Extract the [X, Y] coordinate from the center of the cell holding the provided text.  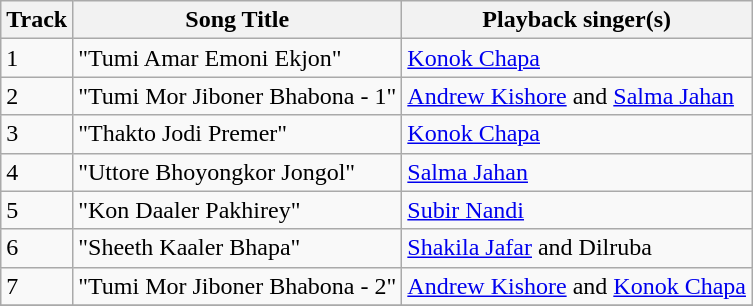
"Tumi Mor Jiboner Bhabona - 2" [238, 286]
7 [37, 286]
Subir Nandi [577, 210]
5 [37, 210]
Shakila Jafar and Dilruba [577, 248]
4 [37, 172]
"Tumi Amar Emoni Ekjon" [238, 58]
Andrew Kishore and Konok Chapa [577, 286]
"Kon Daaler Pakhirey" [238, 210]
Salma Jahan [577, 172]
"Sheeth Kaaler Bhapa" [238, 248]
6 [37, 248]
1 [37, 58]
"Tumi Mor Jiboner Bhabona - 1" [238, 96]
Playback singer(s) [577, 20]
Song Title [238, 20]
3 [37, 134]
Andrew Kishore and Salma Jahan [577, 96]
"Thakto Jodi Premer" [238, 134]
Track [37, 20]
"Uttore Bhoyongkor Jongol" [238, 172]
2 [37, 96]
